From the cell containing the given text, extract its center point as (X, Y) coordinate. 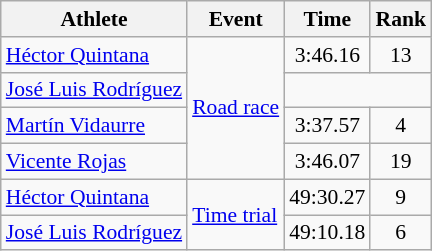
13 (400, 55)
Time (327, 19)
Martín Vidaurre (94, 126)
9 (400, 197)
4 (400, 126)
3:37.57 (327, 126)
6 (400, 233)
Vicente Rojas (94, 162)
3:46.07 (327, 162)
Rank (400, 19)
Road race (236, 108)
Time trial (236, 214)
Event (236, 19)
Athlete (94, 19)
49:10.18 (327, 233)
3:46.16 (327, 55)
49:30.27 (327, 197)
19 (400, 162)
